Locate the cell with the specified text and output its (x, y) center coordinate. 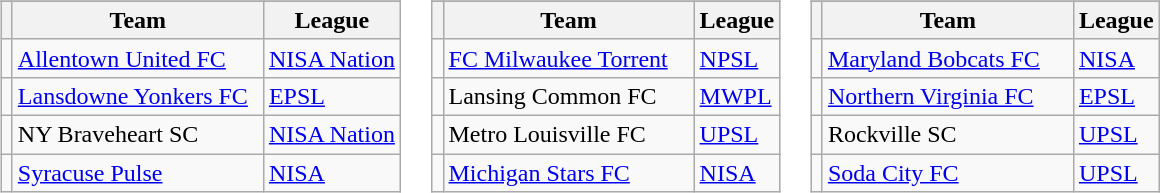
NPSL (737, 58)
MWPL (737, 96)
FC Milwaukee Torrent (568, 58)
NY Braveheart SC (138, 134)
Rockville SC (948, 134)
Allentown United FC (138, 58)
Lansing Common FC (568, 96)
Syracuse Pulse (138, 173)
Soda City FC (948, 173)
Metro Louisville FC (568, 134)
Michigan Stars FC (568, 173)
Northern Virginia FC (948, 96)
Maryland Bobcats FC (948, 58)
Lansdowne Yonkers FC (138, 96)
